Extract the (x, y) coordinate from the center of the cell holding the provided text.  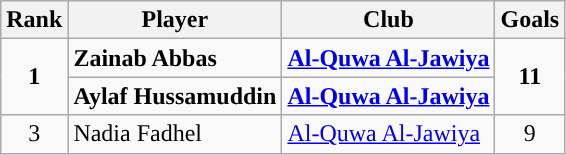
Zainab Abbas (175, 58)
Player (175, 20)
3 (34, 134)
1 (34, 77)
9 (530, 134)
11 (530, 77)
Club (388, 20)
Nadia Fadhel (175, 134)
Rank (34, 20)
Goals (530, 20)
Aylaf Hussamuddin (175, 96)
